Scan for the cell matching the given text and deliver its [x, y] coordinate at center. 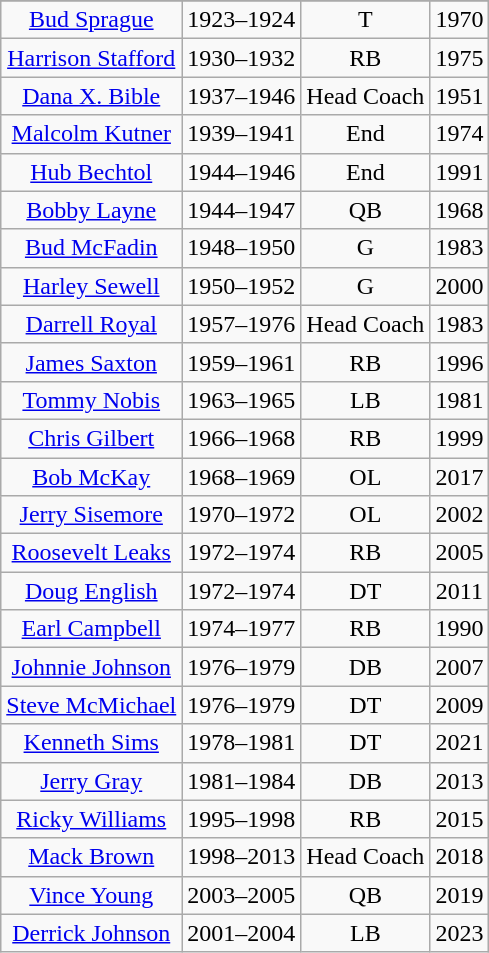
1974 [460, 134]
Harrison Stafford [92, 58]
1963–1965 [242, 400]
Tommy Nobis [92, 400]
2009 [460, 705]
Kenneth Sims [92, 743]
T [366, 20]
Roosevelt Leaks [92, 553]
Derrick Johnson [92, 933]
Jerry Sisemore [92, 515]
1995–1998 [242, 819]
1981–1984 [242, 781]
Bud McFadin [92, 248]
1930–1932 [242, 58]
Vince Young [92, 895]
Doug English [92, 591]
Mack Brown [92, 857]
1990 [460, 629]
1966–1968 [242, 438]
1923–1924 [242, 20]
1937–1946 [242, 96]
1944–1946 [242, 172]
Bud Sprague [92, 20]
Bob McKay [92, 477]
Bobby Layne [92, 210]
Malcolm Kutner [92, 134]
2015 [460, 819]
1970–1972 [242, 515]
1998–2013 [242, 857]
1939–1941 [242, 134]
2002 [460, 515]
Earl Campbell [92, 629]
2023 [460, 933]
1959–1961 [242, 362]
1981 [460, 400]
2000 [460, 286]
1999 [460, 438]
Jerry Gray [92, 781]
Steve McMichael [92, 705]
1975 [460, 58]
2001–2004 [242, 933]
2019 [460, 895]
2005 [460, 553]
James Saxton [92, 362]
Hub Bechtol [92, 172]
Dana X. Bible [92, 96]
Ricky Williams [92, 819]
1978–1981 [242, 743]
1948–1950 [242, 248]
2011 [460, 591]
Chris Gilbert [92, 438]
1950–1952 [242, 286]
2021 [460, 743]
2003–2005 [242, 895]
1970 [460, 20]
2013 [460, 781]
1974–1977 [242, 629]
1991 [460, 172]
2017 [460, 477]
2007 [460, 667]
Harley Sewell [92, 286]
1957–1976 [242, 324]
1968 [460, 210]
1996 [460, 362]
2018 [460, 857]
Johnnie Johnson [92, 667]
Darrell Royal [92, 324]
1944–1947 [242, 210]
1968–1969 [242, 477]
1951 [460, 96]
